For the text-containing cell, return its midpoint in [X, Y] coordinate format. 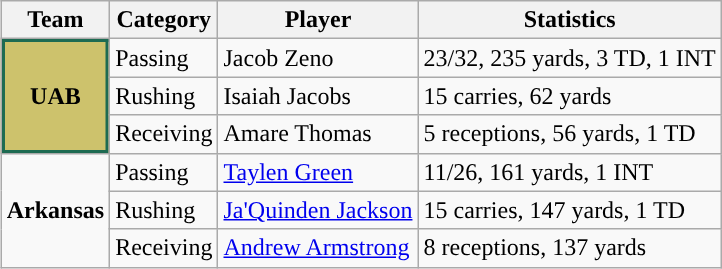
Category [164, 20]
23/32, 235 yards, 3 TD, 1 INT [570, 58]
UAB [55, 96]
8 receptions, 137 yards [570, 248]
Arkansas [55, 210]
Taylen Green [318, 172]
15 carries, 62 yards [570, 96]
15 carries, 147 yards, 1 TD [570, 210]
11/26, 161 yards, 1 INT [570, 172]
Team [55, 20]
Andrew Armstrong [318, 248]
Amare Thomas [318, 134]
Player [318, 20]
Ja'Quinden Jackson [318, 210]
Isaiah Jacobs [318, 96]
Jacob Zeno [318, 58]
Statistics [570, 20]
5 receptions, 56 yards, 1 TD [570, 134]
